Capture the cell that displays the provided text and extract its [X, Y] central coordinate. 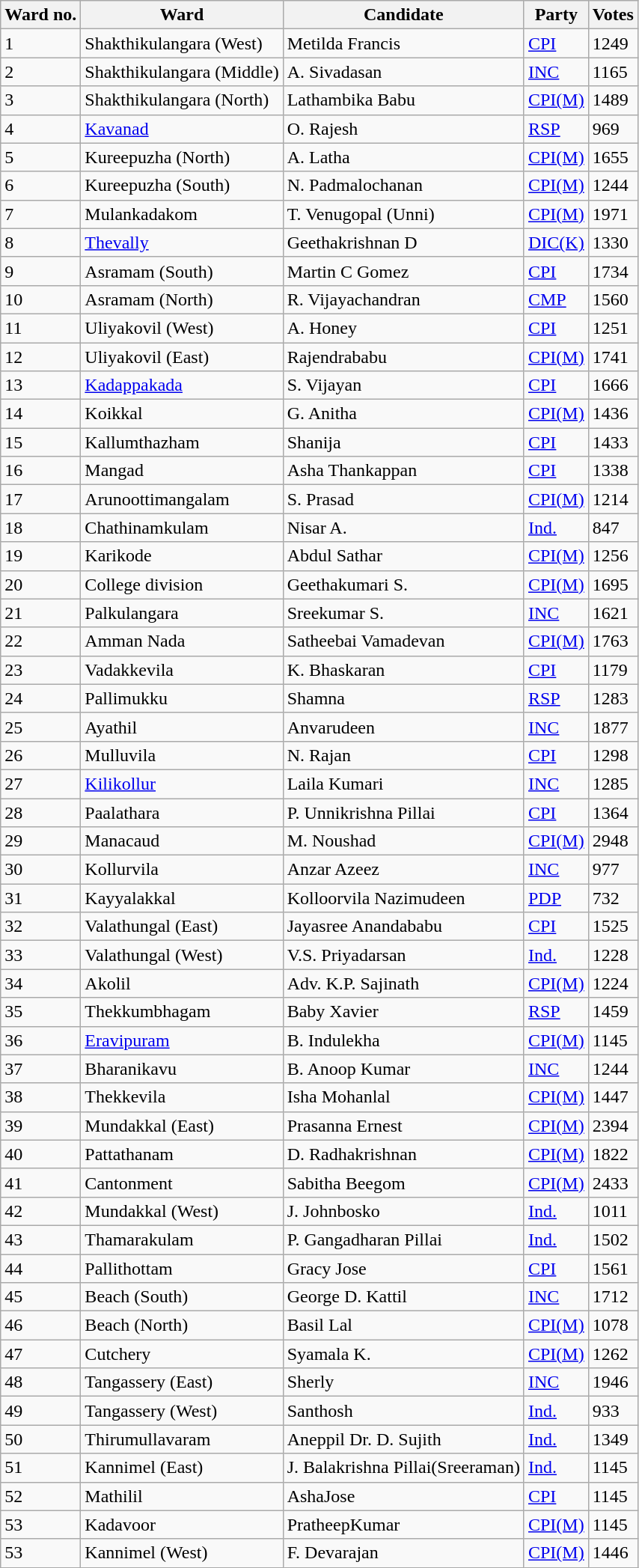
Thevally [182, 242]
1502 [613, 1239]
Shakthikulangara (Middle) [182, 72]
DIC(K) [556, 242]
1349 [613, 1439]
Anvarudeen [403, 727]
Abdul Sathar [403, 556]
45 [40, 1297]
Valathungal (West) [182, 955]
5 [40, 157]
Eravipuram [182, 1040]
A. Honey [403, 328]
Kureepuzha (South) [182, 186]
Manacaud [182, 841]
Akolil [182, 983]
12 [40, 357]
Beach (South) [182, 1297]
Kilikollur [182, 784]
B. Indulekha [403, 1040]
2394 [613, 1126]
Mangad [182, 471]
Sreekumar S. [403, 613]
25 [40, 727]
Beach (North) [182, 1326]
Kureepuzha (North) [182, 157]
1741 [613, 357]
29 [40, 841]
Candidate [403, 15]
Satheebai Vamadevan [403, 641]
22 [40, 641]
933 [613, 1411]
1228 [613, 955]
Karikode [182, 556]
1283 [613, 698]
Kadappakada [182, 385]
50 [40, 1439]
Kolloorvila Nazimudeen [403, 898]
Chathinamkulam [182, 528]
37 [40, 1069]
16 [40, 471]
Thekkumbhagam [182, 1012]
S. Prasad [403, 499]
A. Latha [403, 157]
7 [40, 214]
Uliyakovil (West) [182, 328]
Thirumullavaram [182, 1439]
32 [40, 927]
Sabitha Beegom [403, 1183]
38 [40, 1097]
Uliyakovil (East) [182, 357]
51 [40, 1468]
1251 [613, 328]
Ayathil [182, 727]
18 [40, 528]
M. Noushad [403, 841]
Arunoottimangalam [182, 499]
PratheepKumar [403, 1525]
Valathungal (East) [182, 927]
1459 [613, 1012]
2 [40, 72]
1525 [613, 927]
20 [40, 585]
1712 [613, 1297]
1298 [613, 755]
36 [40, 1040]
23 [40, 670]
Anzar Azeez [403, 870]
Kallumthazham [182, 442]
Shakthikulangara (North) [182, 100]
Kannimel (West) [182, 1553]
847 [613, 528]
17 [40, 499]
8 [40, 242]
1330 [613, 242]
J. Johnbosko [403, 1211]
N. Padmalochanan [403, 186]
21 [40, 613]
3 [40, 100]
Vadakkevila [182, 670]
2433 [613, 1183]
1224 [613, 983]
Sherly [403, 1382]
K. Bhaskaran [403, 670]
O. Rajesh [403, 129]
1436 [613, 414]
Ward no. [40, 15]
Syamala K. [403, 1354]
Mundakkal (East) [182, 1126]
10 [40, 299]
1165 [613, 72]
D. Radhakrishnan [403, 1154]
52 [40, 1496]
33 [40, 955]
1179 [613, 670]
College division [182, 585]
1763 [613, 641]
1971 [613, 214]
Tangassery (West) [182, 1411]
732 [613, 898]
Nisar A. [403, 528]
Amman Nada [182, 641]
26 [40, 755]
Adv. K.P. Sajinath [403, 983]
30 [40, 870]
1364 [613, 812]
1666 [613, 385]
1655 [613, 157]
Ward [182, 15]
27 [40, 784]
Geethakrishnan D [403, 242]
1561 [613, 1269]
Isha Mohanlal [403, 1097]
Shakthikulangara (West) [182, 43]
S. Vijayan [403, 385]
9 [40, 271]
Palkulangara [182, 613]
Thamarakulam [182, 1239]
A. Sivadasan [403, 72]
PDP [556, 898]
46 [40, 1326]
1447 [613, 1097]
969 [613, 129]
Pallimukku [182, 698]
Bharanikavu [182, 1069]
Prasanna Ernest [403, 1126]
40 [40, 1154]
Tangassery (East) [182, 1382]
14 [40, 414]
39 [40, 1126]
Party [556, 15]
B. Anoop Kumar [403, 1069]
AshaJose [403, 1496]
Aneppil Dr. D. Sujith [403, 1439]
N. Rajan [403, 755]
11 [40, 328]
31 [40, 898]
1433 [613, 442]
Thekkevila [182, 1097]
Kavanad [182, 129]
Geethakumari S. [403, 585]
42 [40, 1211]
V.S. Priyadarsan [403, 955]
Kayyalakkal [182, 898]
35 [40, 1012]
F. Devarajan [403, 1553]
1262 [613, 1354]
T. Venugopal (Unni) [403, 214]
1285 [613, 784]
Votes [613, 15]
Asramam (North) [182, 299]
J. Balakrishna Pillai(Sreeraman) [403, 1468]
1214 [613, 499]
Rajendrababu [403, 357]
Mundakkal (West) [182, 1211]
1078 [613, 1326]
15 [40, 442]
Koikkal [182, 414]
1734 [613, 271]
Baby Xavier [403, 1012]
1 [40, 43]
41 [40, 1183]
49 [40, 1411]
Kannimel (East) [182, 1468]
Kadavoor [182, 1525]
13 [40, 385]
Martin C Gomez [403, 271]
1695 [613, 585]
28 [40, 812]
1256 [613, 556]
1877 [613, 727]
6 [40, 186]
24 [40, 698]
Laila Kumari [403, 784]
Asramam (South) [182, 271]
Pattathanam [182, 1154]
Gracy Jose [403, 1269]
34 [40, 983]
Kollurvila [182, 870]
Santhosh [403, 1411]
Shamna [403, 698]
48 [40, 1382]
P. Gangadharan Pillai [403, 1239]
1621 [613, 613]
Basil Lal [403, 1326]
Mulluvila [182, 755]
47 [40, 1354]
Mulankadakom [182, 214]
Cantonment [182, 1183]
CMP [556, 299]
P. Unnikrishna Pillai [403, 812]
Paalathara [182, 812]
1489 [613, 100]
4 [40, 129]
2948 [613, 841]
Lathambika Babu [403, 100]
G. Anitha [403, 414]
Asha Thankappan [403, 471]
George D. Kattil [403, 1297]
Mathilil [182, 1496]
44 [40, 1269]
43 [40, 1239]
Cutchery [182, 1354]
1338 [613, 471]
1946 [613, 1382]
R. Vijayachandran [403, 299]
Shanija [403, 442]
Metilda Francis [403, 43]
977 [613, 870]
Pallithottam [182, 1269]
Jayasree Anandababu [403, 927]
1446 [613, 1553]
1560 [613, 299]
1822 [613, 1154]
19 [40, 556]
1011 [613, 1211]
1249 [613, 43]
